Return the (x, y) coordinate for the center point of the cell that contains the specified text.  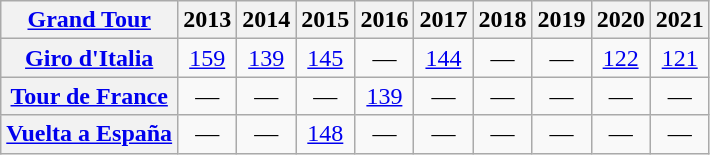
2014 (266, 20)
2015 (326, 20)
Grand Tour (90, 20)
Tour de France (90, 96)
122 (620, 58)
2020 (620, 20)
Vuelta a España (90, 134)
2013 (208, 20)
2018 (502, 20)
2016 (384, 20)
144 (444, 58)
Giro d'Italia (90, 58)
121 (680, 58)
148 (326, 134)
2019 (562, 20)
145 (326, 58)
2017 (444, 20)
159 (208, 58)
2021 (680, 20)
